Pinpoint the cell where the given text exists, returning its [x, y] midpoint coordinate. 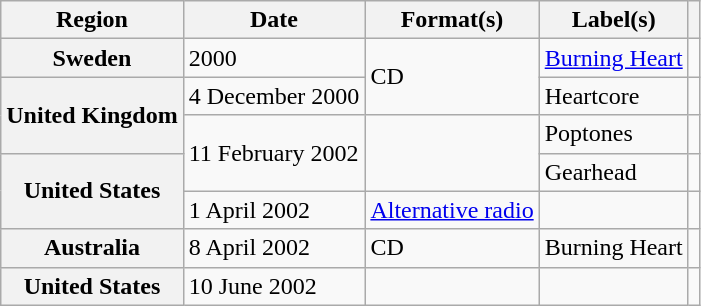
Alternative radio [452, 210]
2000 [274, 58]
Region [92, 20]
Heartcore [614, 96]
Sweden [92, 58]
Gearhead [614, 172]
4 December 2000 [274, 96]
Date [274, 20]
1 April 2002 [274, 210]
Label(s) [614, 20]
11 February 2002 [274, 153]
10 June 2002 [274, 286]
8 April 2002 [274, 248]
Format(s) [452, 20]
Poptones [614, 134]
United Kingdom [92, 115]
Australia [92, 248]
